Identify which cell holds the provided text, then report its [x, y] central coordinate. 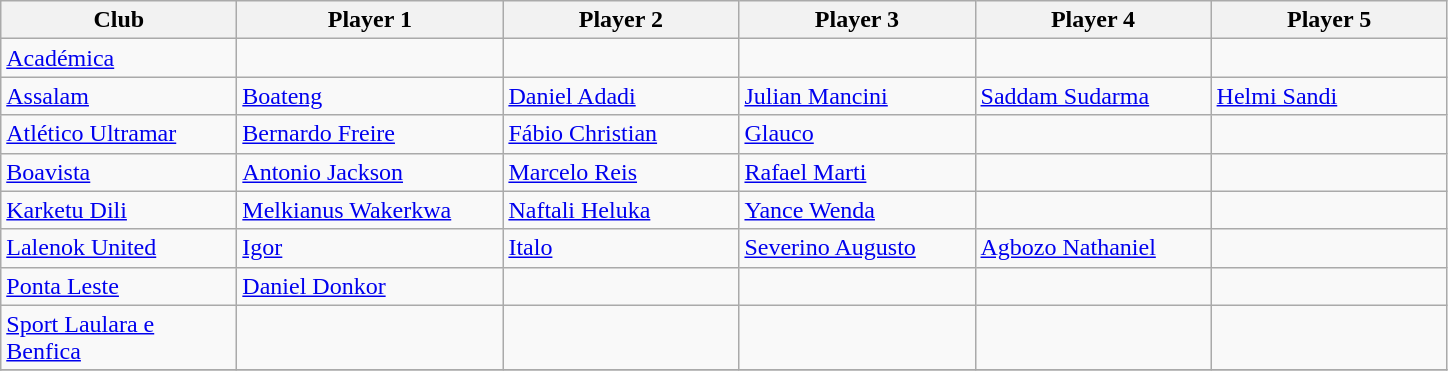
Atlético Ultramar [119, 134]
Rafael Marti [857, 172]
Ponta Leste [119, 286]
Player 2 [621, 20]
Julian Mancini [857, 96]
Player 3 [857, 20]
Yance Wenda [857, 210]
Antonio Jackson [370, 172]
Daniel Adadi [621, 96]
Naftali Heluka [621, 210]
Boateng [370, 96]
Lalenok United [119, 248]
Académica [119, 58]
Player 1 [370, 20]
Sport Laulara e Benfica [119, 338]
Melkianus Wakerkwa [370, 210]
Daniel Donkor [370, 286]
Assalam [119, 96]
Player 4 [1093, 20]
Severino Augusto [857, 248]
Player 5 [1329, 20]
Igor [370, 248]
Bernardo Freire [370, 134]
Saddam Sudarma [1093, 96]
Helmi Sandi [1329, 96]
Glauco [857, 134]
Karketu Dili [119, 210]
Boavista [119, 172]
Italo [621, 248]
Marcelo Reis [621, 172]
Fábio Christian [621, 134]
Club [119, 20]
Agbozo Nathaniel [1093, 248]
